Determine the (x, y) coordinate at the center of the cell enclosing the given text.  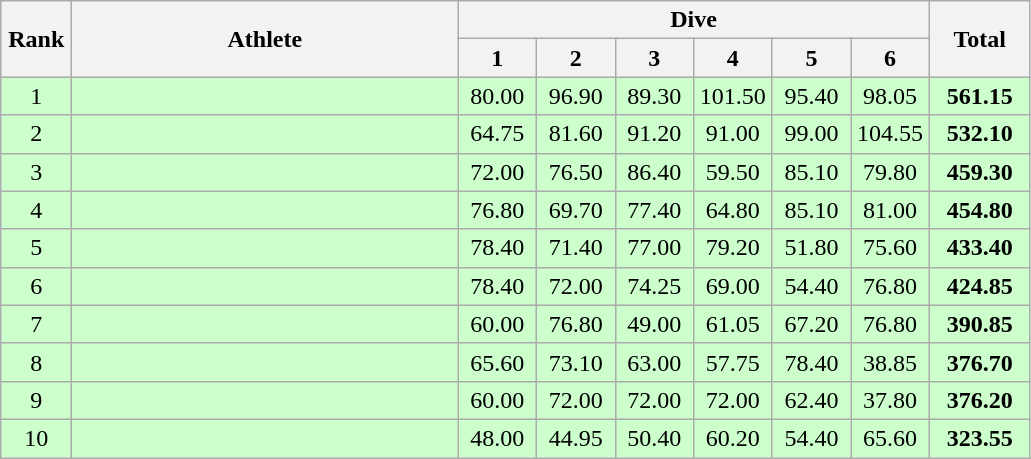
63.00 (654, 362)
81.60 (576, 134)
561.15 (980, 96)
77.40 (654, 210)
9 (36, 400)
80.00 (498, 96)
101.50 (734, 96)
89.30 (654, 96)
67.20 (812, 324)
323.55 (980, 438)
60.20 (734, 438)
459.30 (980, 172)
Athlete (265, 39)
48.00 (498, 438)
71.40 (576, 248)
96.90 (576, 96)
Dive (694, 20)
57.75 (734, 362)
376.20 (980, 400)
8 (36, 362)
50.40 (654, 438)
69.70 (576, 210)
81.00 (890, 210)
37.80 (890, 400)
376.70 (980, 362)
38.85 (890, 362)
91.20 (654, 134)
7 (36, 324)
86.40 (654, 172)
532.10 (980, 134)
98.05 (890, 96)
75.60 (890, 248)
51.80 (812, 248)
74.25 (654, 286)
77.00 (654, 248)
91.00 (734, 134)
44.95 (576, 438)
69.00 (734, 286)
59.50 (734, 172)
61.05 (734, 324)
454.80 (980, 210)
79.20 (734, 248)
390.85 (980, 324)
99.00 (812, 134)
10 (36, 438)
424.85 (980, 286)
95.40 (812, 96)
62.40 (812, 400)
73.10 (576, 362)
Total (980, 39)
Rank (36, 39)
64.80 (734, 210)
104.55 (890, 134)
49.00 (654, 324)
76.50 (576, 172)
79.80 (890, 172)
64.75 (498, 134)
433.40 (980, 248)
